Identify which cell holds the provided text, then report its [x, y] central coordinate. 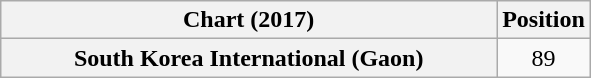
89 [544, 58]
Position [544, 20]
Chart (2017) [249, 20]
South Korea International (Gaon) [249, 58]
